Search for the cell housing the specified text and yield its [x, y] center coordinate. 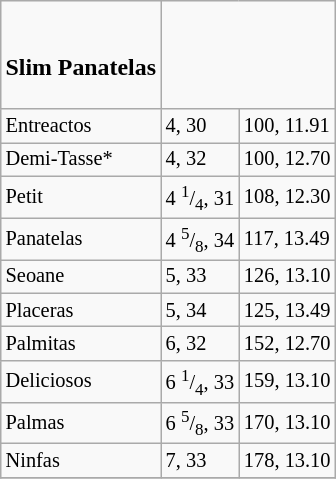
4, 30 [200, 126]
Palmitas [81, 343]
100, 12.70 [287, 159]
5, 33 [200, 276]
Petit [81, 197]
Entreactos [81, 126]
152, 12.70 [287, 343]
4, 32 [200, 159]
7, 33 [200, 460]
6 1/4, 33 [200, 381]
Seoane [81, 276]
Demi-Tasse* [81, 159]
108, 12.30 [287, 197]
159, 13.10 [287, 381]
117, 13.49 [287, 239]
Deliciosos [81, 381]
6, 32 [200, 343]
170, 13.10 [287, 423]
125, 13.49 [287, 310]
Panatelas [81, 239]
4 5/8, 34 [200, 239]
Ninfas [81, 460]
5, 34 [200, 310]
Placeras [81, 310]
Slim Panatelas [81, 54]
178, 13.10 [287, 460]
4 1/4, 31 [200, 197]
126, 13.10 [287, 276]
Palmas [81, 423]
100, 11.91 [287, 126]
6 5/8, 33 [200, 423]
